Capture the cell that displays the provided text and extract its (x, y) central coordinate. 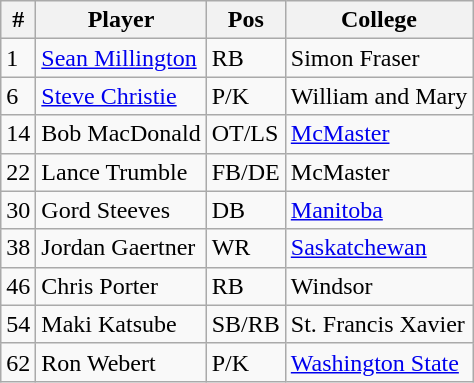
54 (18, 324)
Saskatchewan (378, 248)
Ron Webert (121, 362)
WR (246, 248)
Gord Steeves (121, 210)
Player (121, 20)
OT/LS (246, 134)
FB/DE (246, 172)
1 (18, 58)
46 (18, 286)
Sean Millington (121, 58)
Simon Fraser (378, 58)
62 (18, 362)
William and Mary (378, 96)
6 (18, 96)
College (378, 20)
Jordan Gaertner (121, 248)
Washington State (378, 362)
Manitoba (378, 210)
Pos (246, 20)
22 (18, 172)
Lance Trumble (121, 172)
38 (18, 248)
DB (246, 210)
SB/RB (246, 324)
St. Francis Xavier (378, 324)
Steve Christie (121, 96)
Maki Katsube (121, 324)
30 (18, 210)
Windsor (378, 286)
Chris Porter (121, 286)
Bob MacDonald (121, 134)
14 (18, 134)
# (18, 20)
